Capture the cell that displays the provided text and extract its (x, y) central coordinate. 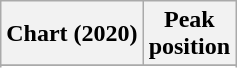
Chart (2020) (72, 34)
Peakposition (189, 34)
